Identify which cell holds the provided text, then report its [x, y] central coordinate. 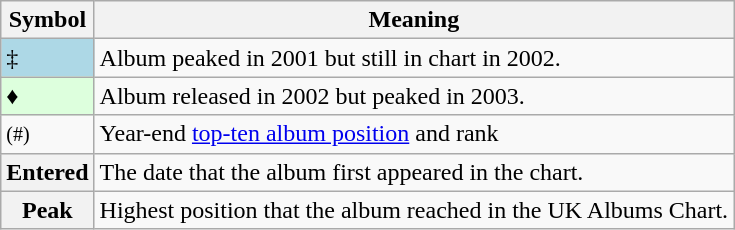
Album released in 2002 but peaked in 2003. [414, 96]
Highest position that the album reached in the UK Albums Chart. [414, 210]
‡ [48, 58]
Year-end top-ten album position and rank [414, 134]
The date that the album first appeared in the chart. [414, 172]
(#) [48, 134]
Album peaked in 2001 but still in chart in 2002. [414, 58]
Peak [48, 210]
Entered [48, 172]
Meaning [414, 20]
♦ [48, 96]
Symbol [48, 20]
